Return the [X, Y] coordinate for the center point of the cell that contains the specified text.  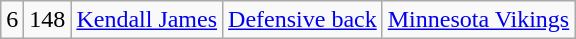
148 [48, 20]
Defensive back [303, 20]
Kendall James [147, 20]
6 [12, 20]
Minnesota Vikings [478, 20]
